Return [X, Y] of the center of cell containing provided text 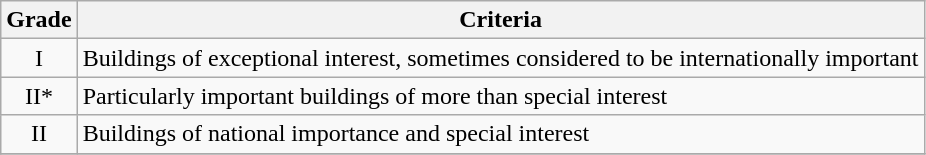
Particularly important buildings of more than special interest [500, 96]
Buildings of national importance and special interest [500, 134]
Grade [39, 20]
Buildings of exceptional interest, sometimes considered to be internationally important [500, 58]
I [39, 58]
Criteria [500, 20]
II* [39, 96]
II [39, 134]
